Provide the [X, Y] coordinate of the cell's center where the given text is located.  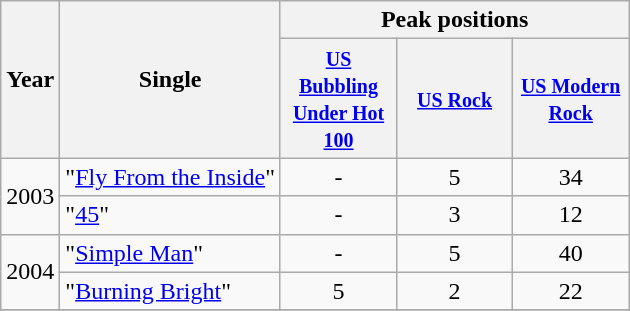
US Modern Rock [571, 98]
Single [170, 80]
"45" [170, 215]
40 [571, 253]
3 [455, 215]
2 [455, 291]
Year [30, 80]
2003 [30, 196]
12 [571, 215]
US Rock [455, 98]
"Burning Bright" [170, 291]
"Fly From the Inside" [170, 177]
22 [571, 291]
34 [571, 177]
Peak positions [454, 20]
US Bubbling Under Hot 100 [338, 98]
2004 [30, 272]
"Simple Man" [170, 253]
